For the text-containing cell, return its midpoint in [X, Y] coordinate format. 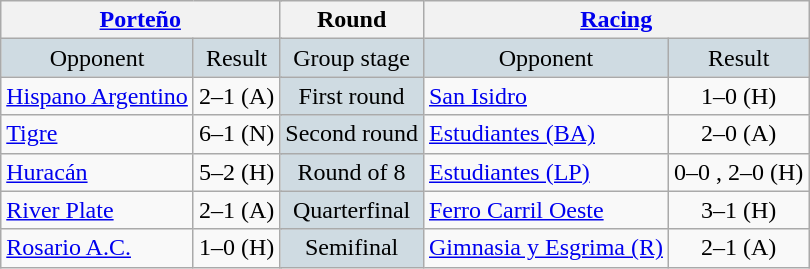
Second round [352, 134]
First round [352, 96]
Rosario A.C. [98, 248]
San Isidro [546, 96]
Quarterfinal [352, 210]
Estudiantes (LP) [546, 172]
Huracán [98, 172]
River Plate [98, 210]
Racing [616, 20]
Round [352, 20]
Group stage [352, 58]
Round of 8 [352, 172]
Tigre [98, 134]
6–1 (N) [236, 134]
Semifinal [352, 248]
3–1 (H) [738, 210]
0–0 , 2–0 (H) [738, 172]
Ferro Carril Oeste [546, 210]
2–0 (A) [738, 134]
Hispano Argentino [98, 96]
Porteño [140, 20]
Estudiantes (BA) [546, 134]
Gimnasia y Esgrima (R) [546, 248]
5–2 (H) [236, 172]
